Extract the [X, Y] coordinate from the center of the cell holding the provided text.  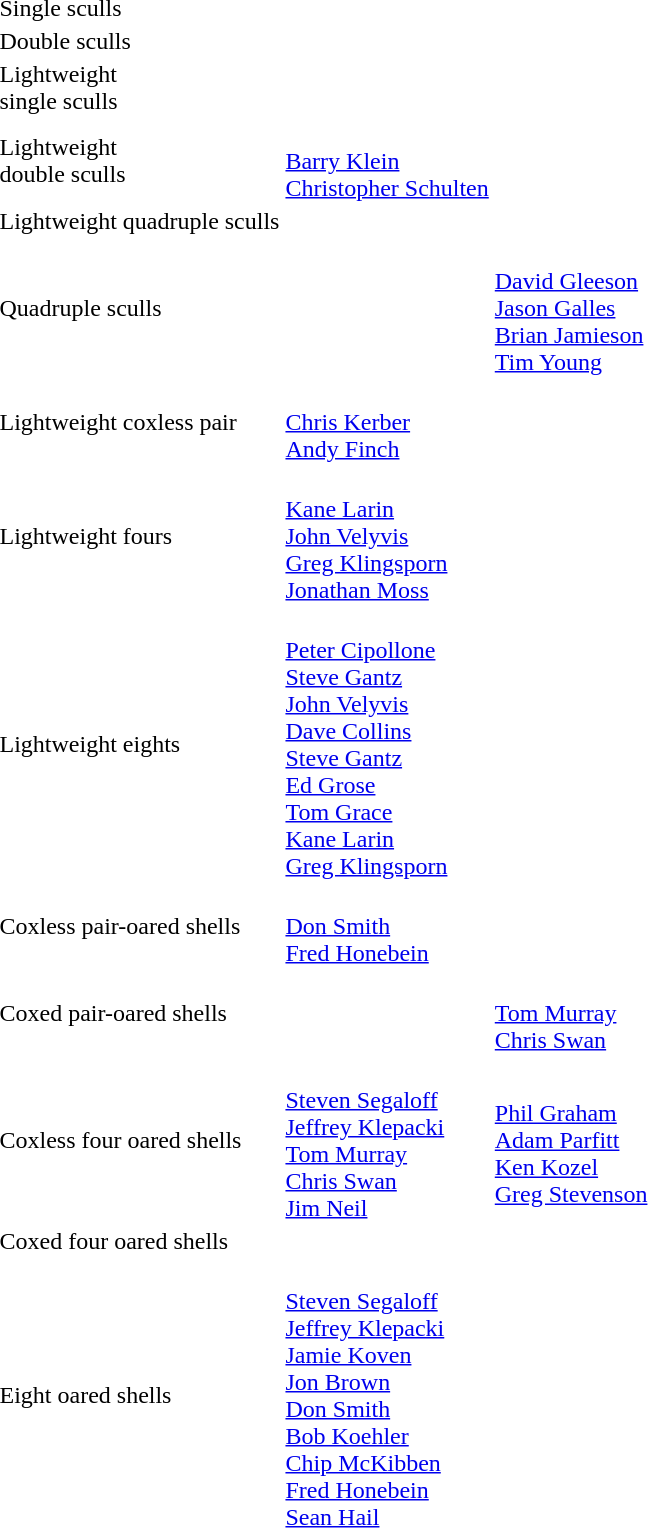
Chris KerberAndy Finch [387, 422]
Kane LarinJohn VelyvisGreg KlingspornJonathan Moss [387, 536]
Steven Segaloff Jeffrey Klepacki Tom Murray Chris Swan Jim Neil [387, 1140]
Don Smith Fred Honebein [387, 926]
Barry Klein Christopher Schulten [387, 161]
Peter CipolloneSteve GantzJohn VelyvisDave CollinsSteve GantzEd GroseTom GraceKane LarinGreg Klingsporn [387, 744]
